Return the [X, Y] coordinate for the center point of the cell that contains the specified text.  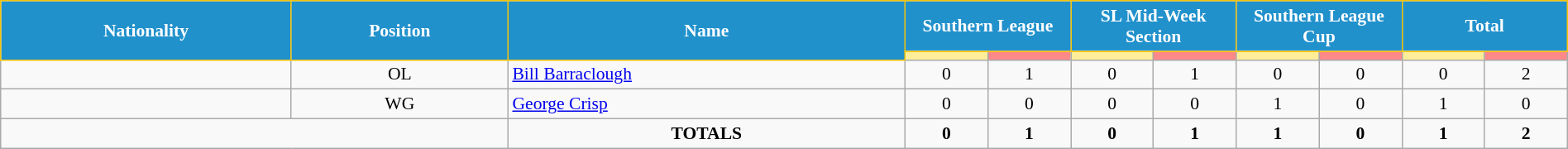
Southern League [987, 26]
Total [1484, 26]
George Crisp [706, 104]
SL Mid-Week Section [1153, 26]
Position [399, 30]
Bill Barraclough [706, 74]
TOTALS [706, 134]
Nationality [146, 30]
OL [399, 74]
Southern League Cup [1319, 26]
Name [706, 30]
WG [399, 104]
